Identify which cell holds the provided text, then report its (x, y) central coordinate. 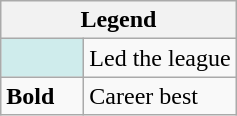
Led the league (160, 58)
Bold (42, 96)
Legend (118, 20)
Career best (160, 96)
